Output the (X, Y) coordinate of the center of the cell containing the given text.  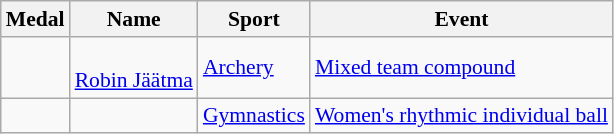
Medal (36, 19)
Mixed team compound (462, 68)
Name (134, 19)
Gymnastics (254, 116)
Event (462, 19)
Sport (254, 19)
Archery (254, 68)
Robin Jäätma (134, 68)
Women's rhythmic individual ball (462, 116)
